Search for the cell housing the specified text and yield its [x, y] center coordinate. 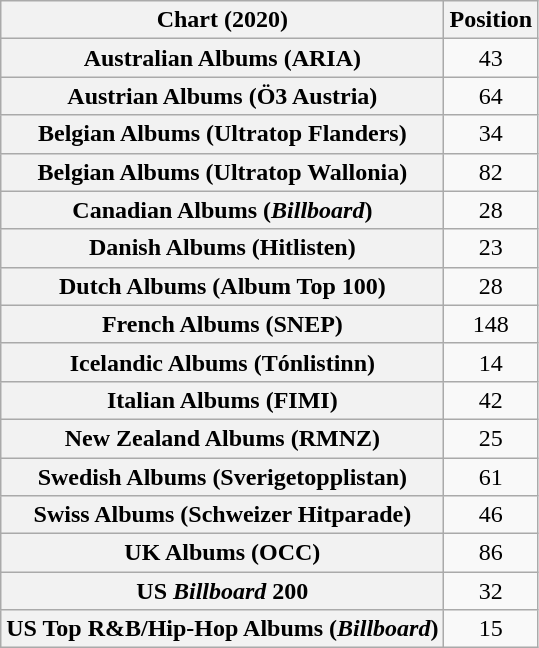
Austrian Albums (Ö3 Austria) [222, 96]
Icelandic Albums (Tónlistinn) [222, 362]
Swiss Albums (Schweizer Hitparade) [222, 515]
46 [491, 515]
23 [491, 248]
Dutch Albums (Album Top 100) [222, 286]
US Billboard 200 [222, 591]
25 [491, 438]
42 [491, 400]
32 [491, 591]
82 [491, 172]
US Top R&B/Hip-Hop Albums (Billboard) [222, 629]
Danish Albums (Hitlisten) [222, 248]
61 [491, 477]
14 [491, 362]
French Albums (SNEP) [222, 324]
Position [491, 20]
UK Albums (OCC) [222, 553]
34 [491, 134]
Australian Albums (ARIA) [222, 58]
15 [491, 629]
Chart (2020) [222, 20]
64 [491, 96]
43 [491, 58]
Belgian Albums (Ultratop Wallonia) [222, 172]
Italian Albums (FIMI) [222, 400]
New Zealand Albums (RMNZ) [222, 438]
86 [491, 553]
148 [491, 324]
Belgian Albums (Ultratop Flanders) [222, 134]
Swedish Albums (Sverigetopplistan) [222, 477]
Canadian Albums (Billboard) [222, 210]
